For the text-containing cell, return its midpoint in (X, Y) coordinate format. 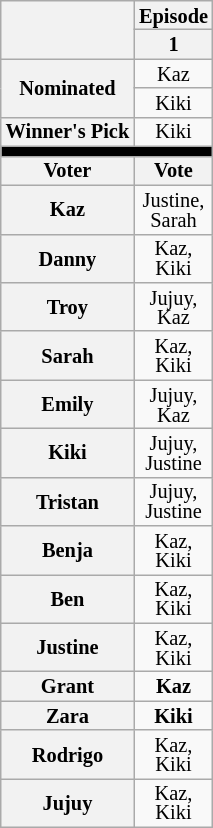
Jujuy, Kaz (174, 306)
Emily (68, 404)
Nominated (68, 88)
Rodrigo (68, 754)
Kaz,Kiki (174, 258)
Justine, Sarah (174, 210)
Tristan (68, 502)
Voter (68, 170)
Zara (68, 716)
Episode (174, 14)
Troy (68, 306)
Jujuy,Kaz (174, 404)
Grant (68, 686)
Jujuy (68, 802)
Danny (68, 258)
Sarah (68, 356)
1 (174, 44)
Vote (174, 170)
Ben (68, 598)
Winner's Pick (68, 132)
Benja (68, 550)
Justine (68, 648)
